Find where the given text appears and provide that cell's center as [X, Y] coordinate. 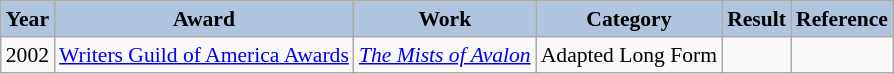
Work [445, 19]
Award [204, 19]
Reference [842, 19]
Writers Guild of America Awards [204, 55]
2002 [28, 55]
Category [629, 19]
Adapted Long Form [629, 55]
Result [756, 19]
Year [28, 19]
The Mists of Avalon [445, 55]
